Detect which cell encompasses the target text, then output its (x, y) center coordinate. 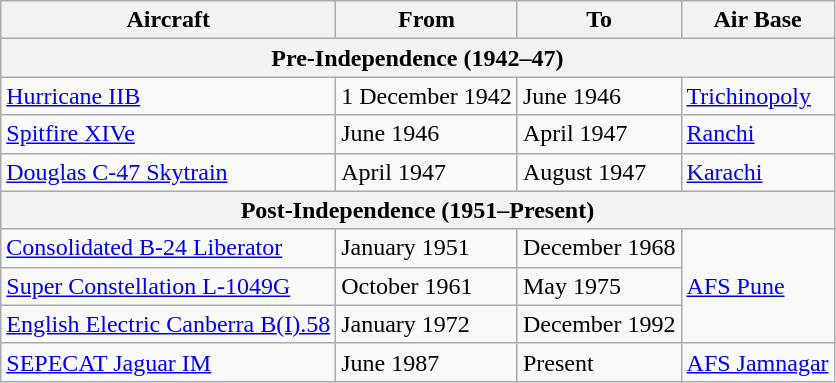
From (427, 20)
To (599, 20)
AFS Jamnagar (758, 362)
Present (599, 362)
January 1951 (427, 248)
August 1947 (599, 172)
June 1987 (427, 362)
Aircraft (168, 20)
Trichinopoly (758, 96)
Pre-Independence (1942–47) (418, 58)
January 1972 (427, 324)
October 1961 (427, 286)
Douglas C-47 Skytrain (168, 172)
SEPECAT Jaguar IM (168, 362)
Karachi (758, 172)
Ranchi (758, 134)
Spitfire XIVe (168, 134)
Air Base (758, 20)
December 1992 (599, 324)
December 1968 (599, 248)
1 December 1942 (427, 96)
English Electric Canberra B(I).58 (168, 324)
Consolidated B-24 Liberator (168, 248)
May 1975 (599, 286)
Hurricane IIB (168, 96)
Post-Independence (1951–Present) (418, 210)
Super Constellation L-1049G (168, 286)
AFS Pune (758, 286)
